Capture the cell that displays the provided text and extract its (x, y) central coordinate. 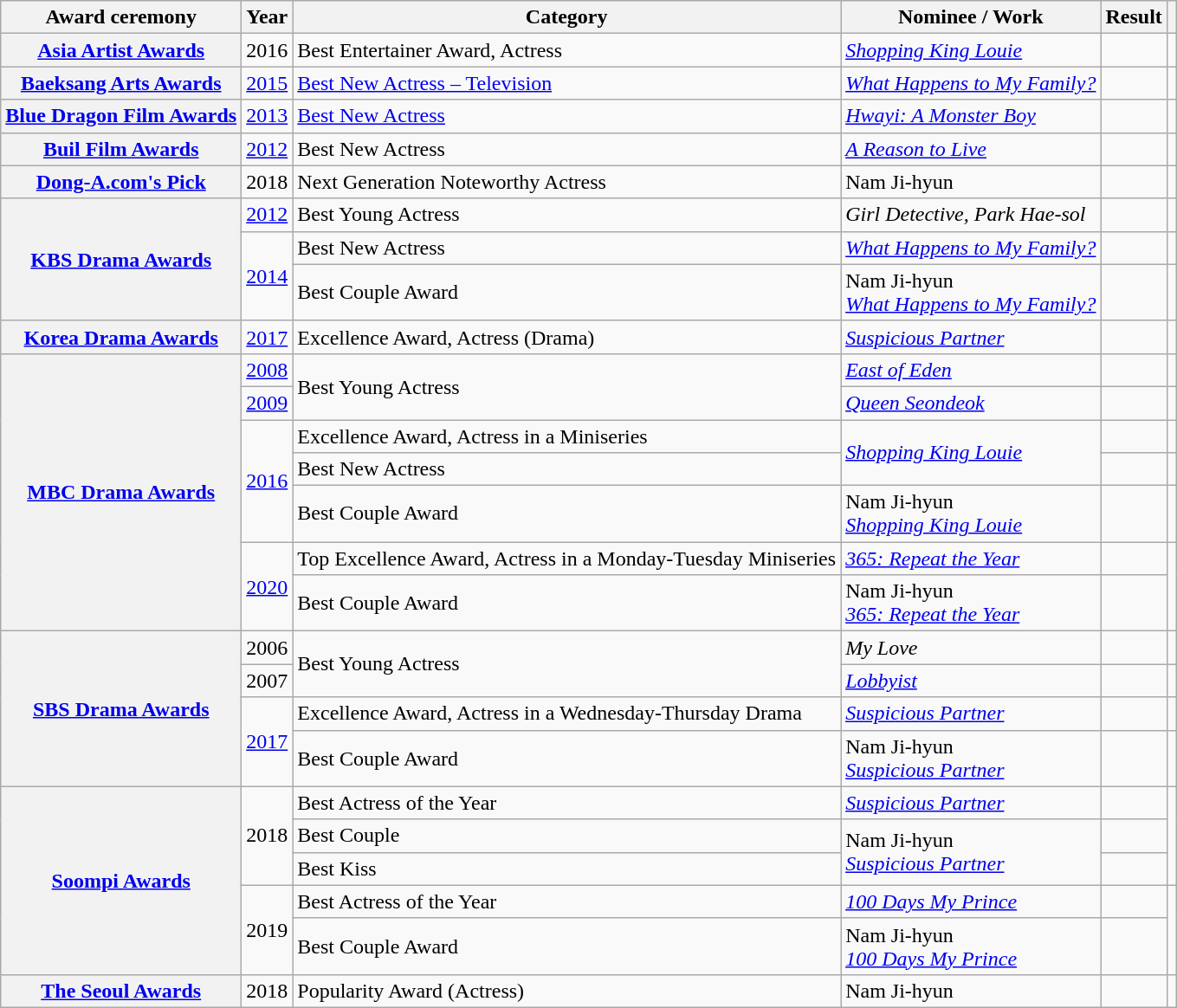
Girl Detective, Park Hae-sol (971, 215)
MBC Drama Awards (121, 492)
KBS Drama Awards (121, 260)
Soompi Awards (121, 880)
Lobbyist (971, 681)
Blue Dragon Film Awards (121, 116)
2007 (267, 681)
Nam Ji-hyun 100 Days My Prince (971, 946)
Dong-A.com's Pick (121, 182)
Category (566, 17)
2009 (267, 403)
A Reason to Live (971, 149)
100 Days My Prince (971, 901)
Hwayi: A Monster Boy (971, 116)
2014 (267, 275)
2013 (267, 116)
Excellence Award, Actress (Drama) (566, 337)
2008 (267, 370)
The Seoul Awards (121, 991)
Popularity Award (Actress) (566, 991)
Excellence Award, Actress in a Wednesday-Thursday Drama (566, 714)
2006 (267, 648)
Best Entertainer Award, Actress (566, 50)
Baeksang Arts Awards (121, 83)
Asia Artist Awards (121, 50)
Next Generation Noteworthy Actress (566, 182)
365: Repeat the Year (971, 559)
2015 (267, 83)
Nam Ji-hyun Shopping King Louie (971, 514)
Nominee / Work (971, 17)
Top Excellence Award, Actress in a Monday-Tuesday Miniseries (566, 559)
2020 (267, 587)
Nam Ji-hyun 365: Repeat the Year (971, 603)
Best Couple (566, 836)
Year (267, 17)
Award ceremony (121, 17)
East of Eden (971, 370)
2019 (267, 930)
SBS Drama Awards (121, 708)
Excellence Award, Actress in a Miniseries (566, 436)
Result (1134, 17)
Best Kiss (566, 869)
Queen Seondeok (971, 403)
My Love (971, 648)
Buil Film Awards (121, 149)
Korea Drama Awards (121, 337)
Nam Ji-hyun What Happens to My Family? (971, 293)
Best New Actress – Television (566, 83)
